Determine the [x, y] coordinate at the center of the cell enclosing the given text.  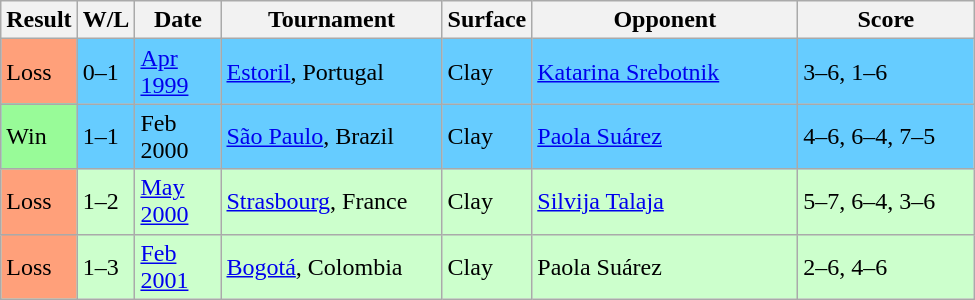
1–2 [106, 202]
1–3 [106, 266]
Tournament [332, 20]
Apr 1999 [178, 72]
Date [178, 20]
Strasbourg, France [332, 202]
Result [39, 20]
W/L [106, 20]
3–6, 1–6 [886, 72]
1–1 [106, 136]
0–1 [106, 72]
Estoril, Portugal [332, 72]
Win [39, 136]
Opponent [665, 20]
São Paulo, Brazil [332, 136]
May 2000 [178, 202]
Silvija Talaja [665, 202]
Feb 2000 [178, 136]
2–6, 4–6 [886, 266]
5–7, 6–4, 3–6 [886, 202]
Surface [487, 20]
Feb 2001 [178, 266]
Score [886, 20]
4–6, 6–4, 7–5 [886, 136]
Bogotá, Colombia [332, 266]
Katarina Srebotnik [665, 72]
